Determine the (x, y) coordinate at the center of the cell enclosing the given text.  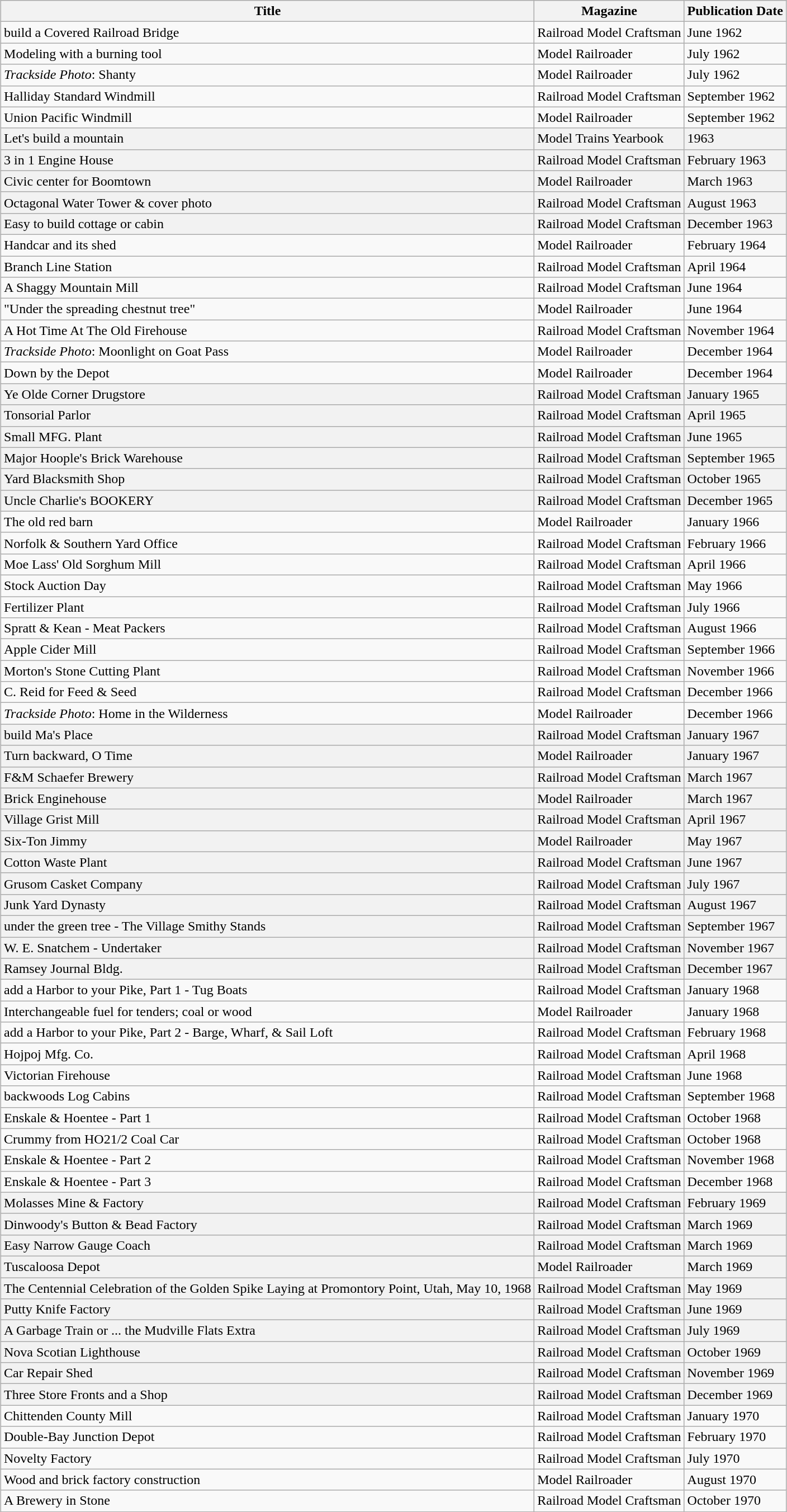
Easy to build cottage or cabin (268, 224)
August 1970 (735, 1480)
Tonsorial Parlor (268, 415)
April 1967 (735, 820)
"Under the spreading chestnut tree" (268, 309)
December 1965 (735, 500)
November 1967 (735, 948)
Small MFG. Plant (268, 437)
Tuscaloosa Depot (268, 1267)
September 1968 (735, 1097)
December 1969 (735, 1395)
Publication Date (735, 11)
August 1963 (735, 202)
Civic center for Boomtown (268, 181)
Magazine (609, 11)
Chittenden County Mill (268, 1416)
November 1969 (735, 1373)
Putty Knife Factory (268, 1310)
Turn backward, O Time (268, 756)
Crummy from HO21/2 Coal Car (268, 1139)
Easy Narrow Gauge Coach (268, 1245)
January 1965 (735, 394)
The Centennial Celebration of the Golden Spike Laying at Promontory Point, Utah, May 10, 1968 (268, 1288)
Modeling with a burning tool (268, 54)
October 1965 (735, 479)
January 1966 (735, 522)
Car Repair Shed (268, 1373)
A Garbage Train or ... the Mudville Flats Extra (268, 1331)
November 1968 (735, 1160)
Trackside Photo: Home in the Wilderness (268, 714)
Brick Enginehouse (268, 798)
Yard Blacksmith Shop (268, 479)
Victorian Firehouse (268, 1075)
Apple Cider Mill (268, 650)
April 1968 (735, 1054)
Spratt & Kean - Meat Packers (268, 629)
Moe Lass' Old Sorghum Mill (268, 564)
February 1964 (735, 245)
Major Hoople's Brick Warehouse (268, 458)
Union Pacific Windmill (268, 117)
January 1970 (735, 1416)
Fertilizer Plant (268, 607)
Hojpoj Mfg. Co. (268, 1054)
October 1969 (735, 1352)
Halliday Standard Windmill (268, 96)
June 1969 (735, 1310)
May 1967 (735, 841)
Down by the Depot (268, 373)
under the green tree - The Village Smithy Stands (268, 926)
September 1967 (735, 926)
F&M Schaefer Brewery (268, 777)
A Shaggy Mountain Mill (268, 288)
April 1964 (735, 267)
Stock Auction Day (268, 585)
March 1963 (735, 181)
Junk Yard Dynasty (268, 905)
August 1966 (735, 629)
June 1962 (735, 32)
October 1970 (735, 1501)
July 1966 (735, 607)
build a Covered Railroad Bridge (268, 32)
June 1967 (735, 862)
Nova Scotian Lighthouse (268, 1352)
June 1965 (735, 437)
Grusom Casket Company (268, 883)
December 1968 (735, 1182)
A Brewery in Stone (268, 1501)
1963 (735, 139)
Six-Ton Jimmy (268, 841)
add a Harbor to your Pike, Part 1 - Tug Boats (268, 990)
July 1970 (735, 1458)
April 1966 (735, 564)
February 1966 (735, 543)
Cotton Waste Plant (268, 862)
Wood and brick factory construction (268, 1480)
W. E. Snatchem - Undertaker (268, 948)
Let's build a mountain (268, 139)
February 1970 (735, 1437)
Morton's Stone Cutting Plant (268, 671)
February 1963 (735, 160)
Novelty Factory (268, 1458)
backwoods Log Cabins (268, 1097)
Ye Olde Corner Drugstore (268, 394)
May 1966 (735, 585)
Three Store Fronts and a Shop (268, 1395)
Branch Line Station (268, 267)
November 1964 (735, 330)
Model Trains Yearbook (609, 139)
Village Grist Mill (268, 820)
A Hot Time At The Old Firehouse (268, 330)
C. Reid for Feed & Seed (268, 692)
Trackside Photo: Shanty (268, 75)
Trackside Photo: Moonlight on Goat Pass (268, 352)
Interchangeable fuel for tenders; coal or wood (268, 1012)
Octagonal Water Tower & cover photo (268, 202)
December 1963 (735, 224)
August 1967 (735, 905)
November 1966 (735, 671)
add a Harbor to your Pike, Part 2 - Barge, Wharf, & Sail Loft (268, 1033)
December 1967 (735, 969)
February 1969 (735, 1203)
July 1967 (735, 883)
June 1968 (735, 1075)
September 1965 (735, 458)
Molasses Mine & Factory (268, 1203)
Dinwoody's Button & Bead Factory (268, 1224)
Uncle Charlie's BOOKERY (268, 500)
build Ma's Place (268, 735)
3 in 1 Engine House (268, 160)
May 1969 (735, 1288)
Ramsey Journal Bldg. (268, 969)
Title (268, 11)
Double-Bay Junction Depot (268, 1437)
The old red barn (268, 522)
September 1966 (735, 650)
April 1965 (735, 415)
July 1969 (735, 1331)
Norfolk & Southern Yard Office (268, 543)
Enskale & Hoentee - Part 2 (268, 1160)
February 1968 (735, 1033)
Enskale & Hoentee - Part 1 (268, 1118)
Enskale & Hoentee - Part 3 (268, 1182)
Handcar and its shed (268, 245)
